Provide the [x, y] coordinate of the cell's center where the given text is located.  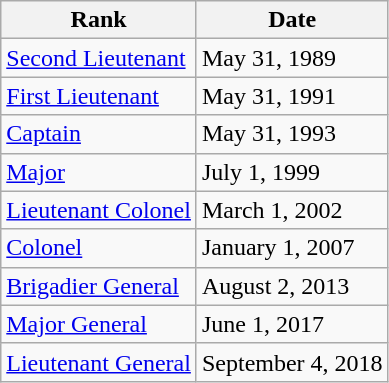
May 31, 1989 [292, 58]
Second Lieutenant [99, 58]
June 1, 2017 [292, 324]
May 31, 1993 [292, 134]
Captain [99, 134]
Rank [99, 20]
Colonel [99, 248]
Major General [99, 324]
July 1, 1999 [292, 172]
Lieutenant Colonel [99, 210]
First Lieutenant [99, 96]
Brigadier General [99, 286]
Date [292, 20]
September 4, 2018 [292, 362]
Lieutenant General [99, 362]
May 31, 1991 [292, 96]
March 1, 2002 [292, 210]
August 2, 2013 [292, 286]
Major [99, 172]
January 1, 2007 [292, 248]
